For the text-containing cell, return its midpoint in [x, y] coordinate format. 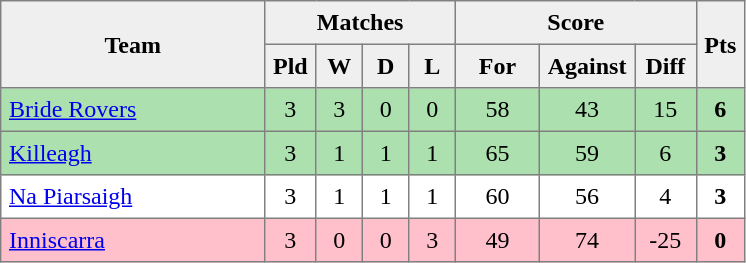
59 [586, 153]
W [339, 66]
74 [586, 240]
Killeagh [133, 153]
Matches [360, 23]
Bride Rovers [133, 110]
4 [666, 197]
56 [586, 197]
Inniscarra [133, 240]
Team [133, 44]
Pld [290, 66]
Pts [720, 44]
43 [586, 110]
D [385, 66]
15 [666, 110]
L [432, 66]
For [497, 66]
-25 [666, 240]
Diff [666, 66]
60 [497, 197]
65 [497, 153]
58 [497, 110]
Na Piarsaigh [133, 197]
49 [497, 240]
Against [586, 66]
Score [576, 23]
